Search for the cell housing the specified text and yield its [x, y] center coordinate. 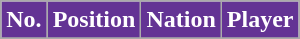
Position [94, 20]
Player [260, 20]
No. [24, 20]
Nation [181, 20]
